Locate the cell with the specified text and output its (X, Y) center coordinate. 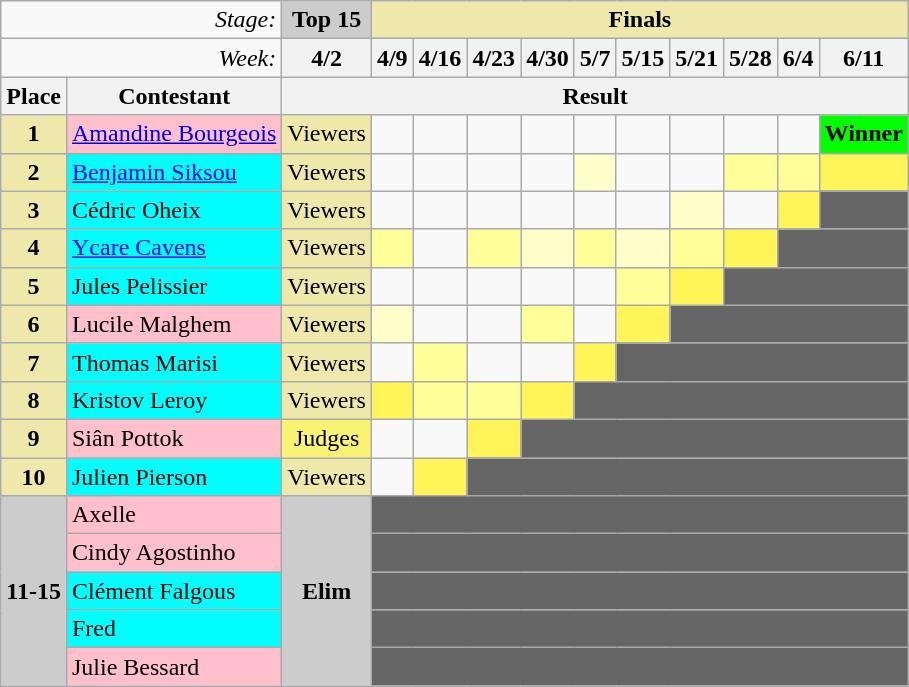
Week: (142, 58)
4/16 (440, 58)
5/15 (643, 58)
8 (34, 400)
Finals (640, 20)
2 (34, 172)
Cindy Agostinho (174, 553)
Top 15 (327, 20)
7 (34, 362)
Julien Pierson (174, 477)
3 (34, 210)
6/4 (798, 58)
Benjamin Siksou (174, 172)
6/11 (864, 58)
Julie Bessard (174, 667)
Cédric Oheix (174, 210)
Fred (174, 629)
Contestant (174, 96)
Winner (864, 134)
Stage: (142, 20)
10 (34, 477)
Judges (327, 438)
Ycare Cavens (174, 248)
5/7 (595, 58)
Jules Pelissier (174, 286)
Amandine Bourgeois (174, 134)
Thomas Marisi (174, 362)
5/21 (697, 58)
Result (596, 96)
9 (34, 438)
Axelle (174, 515)
Kristov Leroy (174, 400)
Elim (327, 591)
Place (34, 96)
5/28 (751, 58)
5 (34, 286)
4/23 (494, 58)
Clément Falgous (174, 591)
1 (34, 134)
Siân Pottok (174, 438)
11-15 (34, 591)
4 (34, 248)
4/9 (392, 58)
4/30 (548, 58)
Lucile Malghem (174, 324)
4/2 (327, 58)
6 (34, 324)
